Identify which cell holds the provided text, then report its [x, y] central coordinate. 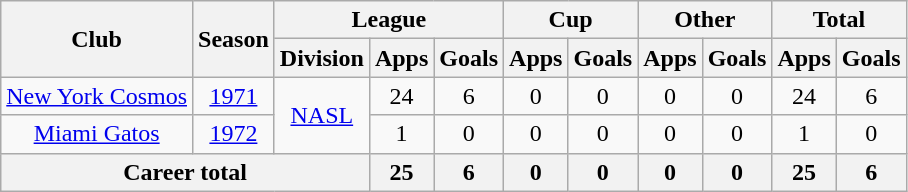
Club [97, 39]
Total [839, 20]
1971 [234, 96]
Other [705, 20]
Division [322, 58]
Season [234, 39]
Miami Gatos [97, 134]
Career total [186, 172]
1972 [234, 134]
New York Cosmos [97, 96]
League [388, 20]
NASL [322, 115]
Cup [571, 20]
